Output the (x, y) coordinate of the center of the cell containing the given text.  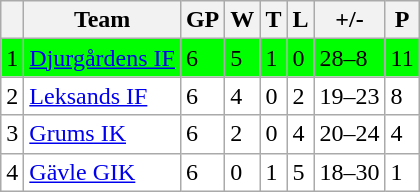
L (300, 20)
Leksands IF (102, 96)
8 (402, 96)
Team (102, 20)
19–23 (350, 96)
T (274, 20)
W (242, 20)
P (402, 20)
Djurgårdens IF (102, 58)
28–8 (350, 58)
20–24 (350, 134)
3 (12, 134)
Grums IK (102, 134)
11 (402, 58)
GP (202, 20)
Gävle GIK (102, 172)
18–30 (350, 172)
+/- (350, 20)
